Determine the [X, Y] coordinate at the center of the cell enclosing the given text.  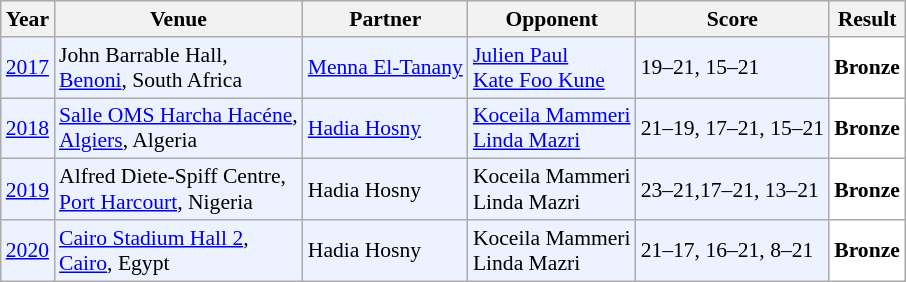
23–21,17–21, 13–21 [733, 190]
Julien Paul Kate Foo Kune [552, 68]
Menna El-Tanany [386, 68]
21–17, 16–21, 8–21 [733, 250]
Salle OMS Harcha Hacéne,Algiers, Algeria [178, 128]
John Barrable Hall,Benoni, South Africa [178, 68]
19–21, 15–21 [733, 68]
2020 [28, 250]
2018 [28, 128]
2017 [28, 68]
Venue [178, 19]
2019 [28, 190]
Opponent [552, 19]
Year [28, 19]
Cairo Stadium Hall 2,Cairo, Egypt [178, 250]
Alfred Diete-Spiff Centre,Port Harcourt, Nigeria [178, 190]
Score [733, 19]
21–19, 17–21, 15–21 [733, 128]
Partner [386, 19]
Result [867, 19]
